Identify which cell holds the provided text, then report its (X, Y) central coordinate. 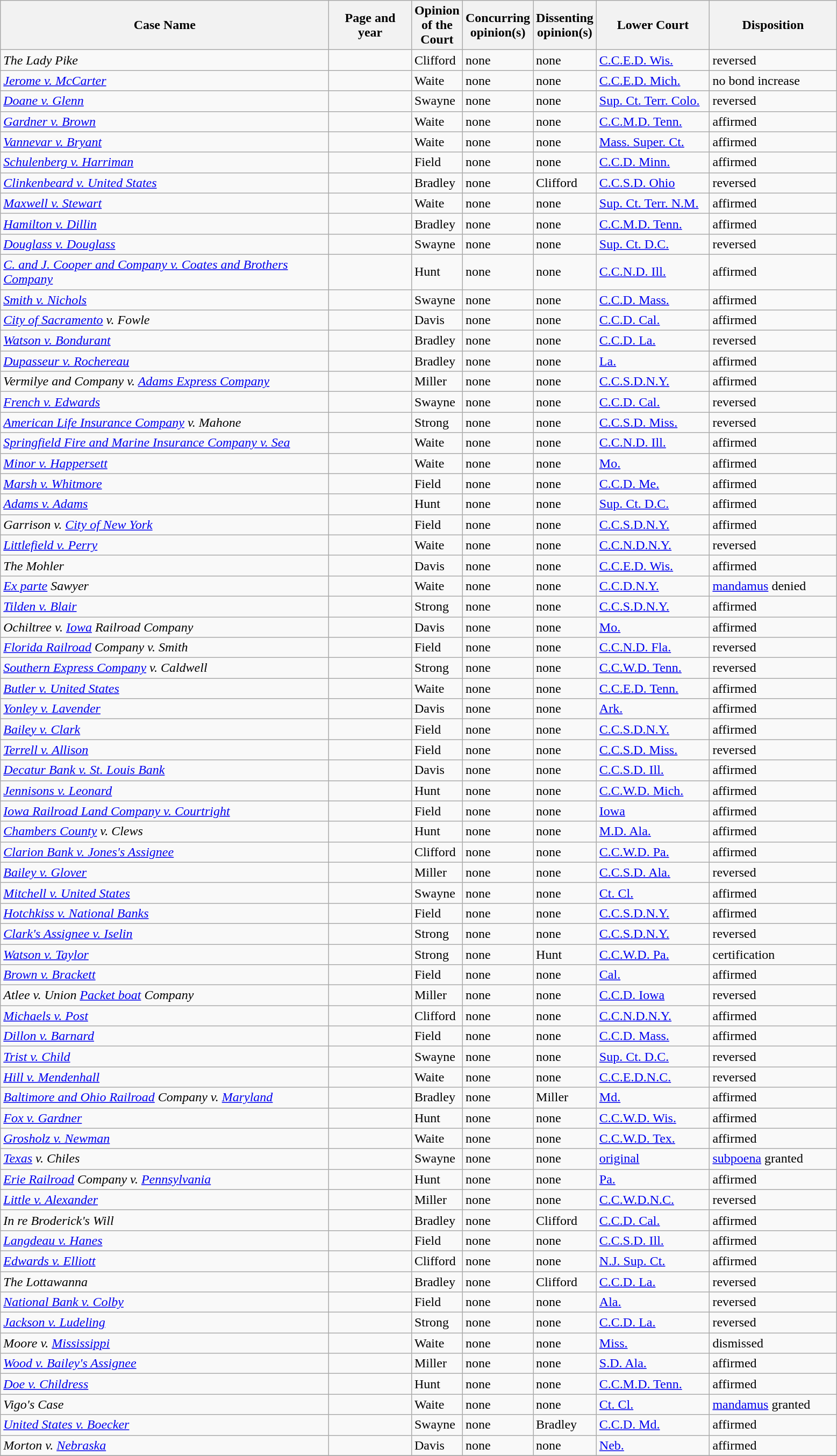
Clarion Bank v. Jones's Assignee (164, 852)
Littlefield v. Perry (164, 545)
mandamus denied (773, 586)
Neb. (653, 1445)
Butler v. United States (164, 688)
Jackson v. Ludeling (164, 1323)
C.C.W.D. Tex. (653, 1138)
C.C.S.D. Ohio (653, 183)
Page and year (370, 25)
Gardner v. Brown (164, 121)
Ochiltree v. Iowa Railroad Company (164, 627)
certification (773, 954)
Atlee v. Union Packet boat Company (164, 995)
Vermilye and Company v. Adams Express Company (164, 382)
Sup. Ct. Terr. N.M. (653, 203)
French v. Edwards (164, 402)
In re Broderick's Will (164, 1220)
Case Name (164, 25)
Doe v. Childress (164, 1384)
Southern Express Company v. Caldwell (164, 668)
Yonley v. Lavender (164, 709)
Opinion of the Court (437, 25)
Watson v. Bondurant (164, 341)
Moore v. Mississippi (164, 1343)
Little v. Alexander (164, 1200)
Dupasseur v. Rochereau (164, 361)
Sup. Ct. Terr. Colo. (653, 101)
Ala. (653, 1302)
Minor v. Happersett (164, 463)
Adams v. Adams (164, 504)
Miss. (653, 1343)
Dillon v. Barnard (164, 1036)
Hotchkiss v. National Banks (164, 913)
C.C.W.D. Mich. (653, 791)
Jerome v. McCarter (164, 81)
Clark's Assignee v. Iselin (164, 934)
Bailey v. Clark (164, 729)
Hill v. Mendenhall (164, 1077)
City of Sacramento v. Fowle (164, 320)
Concurring opinion(s) (498, 25)
Dissenting opinion(s) (565, 25)
dismissed (773, 1343)
Iowa Railroad Land Company v. Courtright (164, 811)
La. (653, 361)
C.C.D. Minn. (653, 162)
Ark. (653, 709)
mandamus granted (773, 1404)
Watson v. Taylor (164, 954)
C.C.N.D. Fla. (653, 648)
Decatur Bank v. St. Louis Bank (164, 770)
Springfield Fire and Marine Insurance Company v. Sea (164, 443)
no bond increase (773, 81)
C.C.D. Me. (653, 484)
Chambers County v. Clews (164, 831)
Lower Court (653, 25)
Vigo's Case (164, 1404)
C.C.D. Md. (653, 1425)
C.C.S.D. Ala. (653, 872)
M.D. Ala. (653, 831)
United States v. Boecker (164, 1425)
original (653, 1159)
Douglass v. Douglass (164, 244)
Vannevar v. Bryant (164, 142)
National Bank v. Colby (164, 1302)
Disposition (773, 25)
Baltimore and Ohio Railroad Company v. Maryland (164, 1098)
C.C.W.D. Tenn. (653, 668)
The Mohler (164, 565)
N.J. Sup. Ct. (653, 1261)
C.C.E.D.N.C. (653, 1077)
Mass. Super. Ct. (653, 142)
Brown v. Brackett (164, 975)
Wood v. Bailey's Assignee (164, 1364)
Florida Railroad Company v. Smith (164, 648)
Garrison v. City of New York (164, 525)
Cal. (653, 975)
Bailey v. Glover (164, 872)
Ex parte Sawyer (164, 586)
C. and J. Cooper and Company v. Coates and Brothers Company (164, 272)
The Lady Pike (164, 60)
Doane v. Glenn (164, 101)
Michaels v. Post (164, 1016)
Hamilton v. Dillin (164, 224)
Terrell v. Allison (164, 750)
C.C.D. Iowa (653, 995)
Edwards v. Elliott (164, 1261)
Fox v. Gardner (164, 1118)
Pa. (653, 1179)
Iowa (653, 811)
Clinkenbeard v. United States (164, 183)
Tilden v. Blair (164, 606)
Trist v. Child (164, 1057)
Erie Railroad Company v. Pennsylvania (164, 1179)
C.C.E.D. Tenn. (653, 688)
Schulenberg v. Harriman (164, 162)
Maxwell v. Stewart (164, 203)
Morton v. Nebraska (164, 1445)
American Life Insurance Company v. Mahone (164, 422)
Jennisons v. Leonard (164, 791)
The Lottawanna (164, 1282)
S.D. Ala. (653, 1364)
Marsh v. Whitmore (164, 484)
Langdeau v. Hanes (164, 1240)
C.C.E.D. Mich. (653, 81)
C.C.W.D.N.C. (653, 1200)
Grosholz v. Newman (164, 1138)
Texas v. Chiles (164, 1159)
Mitchell v. United States (164, 893)
C.C.W.D. Wis. (653, 1118)
Md. (653, 1098)
Smith v. Nichols (164, 299)
C.C.D.N.Y. (653, 586)
subpoena granted (773, 1159)
